Extract the [x, y] coordinate from the center of the cell holding the provided text.  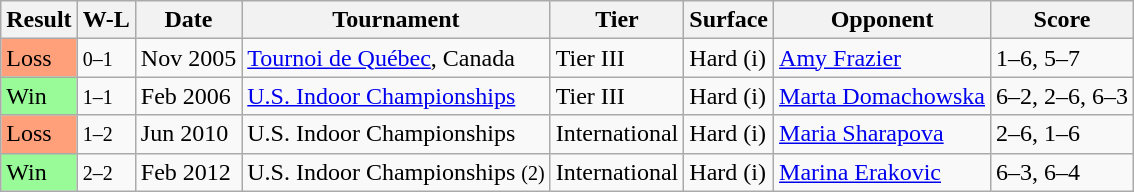
Score [1062, 20]
Tier [617, 20]
Feb 2006 [188, 96]
1–6, 5–7 [1062, 58]
1–2 [106, 134]
Result [39, 20]
Feb 2012 [188, 172]
Amy Frazier [882, 58]
Nov 2005 [188, 58]
6–2, 2–6, 6–3 [1062, 96]
W-L [106, 20]
Maria Sharapova [882, 134]
Opponent [882, 20]
U.S. Indoor Championships (2) [396, 172]
Surface [729, 20]
2–2 [106, 172]
0–1 [106, 58]
2–6, 1–6 [1062, 134]
1–1 [106, 96]
Marina Erakovic [882, 172]
6–3, 6–4 [1062, 172]
Date [188, 20]
Tournament [396, 20]
Jun 2010 [188, 134]
Tournoi de Québec, Canada [396, 58]
Marta Domachowska [882, 96]
